Detect which cell encompasses the target text, then output its [X, Y] center coordinate. 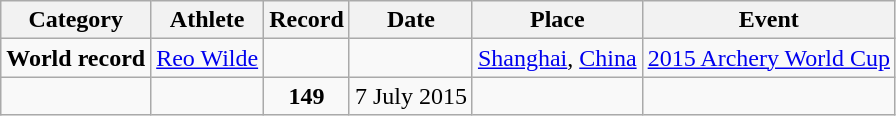
Event [768, 20]
Athlete [208, 20]
Date [410, 20]
Category [76, 20]
World record [76, 58]
Shanghai, China [557, 58]
Record [307, 20]
7 July 2015 [410, 96]
149 [307, 96]
2015 Archery World Cup [768, 58]
Reo Wilde [208, 58]
Place [557, 20]
